Locate the cell with the specified text and output its (X, Y) center coordinate. 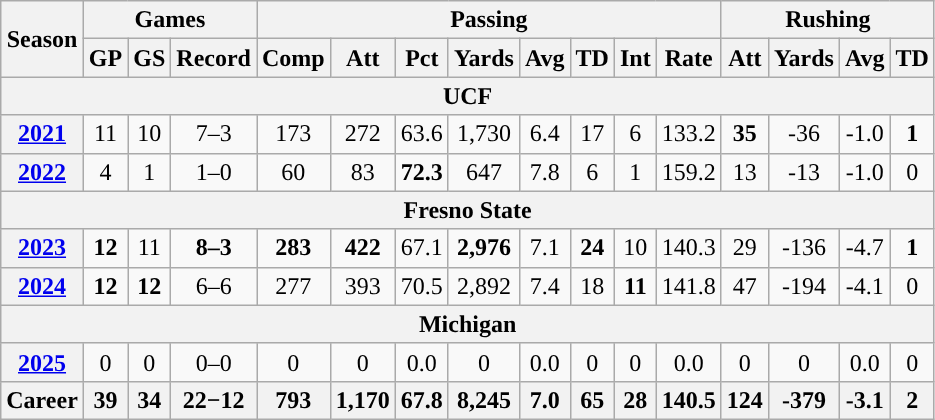
18 (592, 286)
Fresno State (468, 210)
133.2 (688, 134)
124 (744, 400)
47 (744, 286)
393 (362, 286)
Career (42, 400)
-194 (804, 286)
67.1 (422, 248)
2,892 (484, 286)
13 (744, 172)
83 (362, 172)
141.8 (688, 286)
-379 (804, 400)
39 (105, 400)
-136 (804, 248)
34 (150, 400)
7.4 (544, 286)
28 (635, 400)
65 (592, 400)
140.3 (688, 248)
4 (105, 172)
272 (362, 134)
-36 (804, 134)
Michigan (468, 324)
GP (105, 58)
173 (293, 134)
35 (744, 134)
-4.1 (864, 286)
793 (293, 400)
159.2 (688, 172)
Games (170, 20)
1,730 (484, 134)
17 (592, 134)
6.4 (544, 134)
647 (484, 172)
70.5 (422, 286)
Passing (488, 20)
22−12 (214, 400)
72.3 (422, 172)
2021 (42, 134)
Int (635, 58)
1–0 (214, 172)
7.0 (544, 400)
140.5 (688, 400)
GS (150, 58)
7.8 (544, 172)
2023 (42, 248)
29 (744, 248)
2,976 (484, 248)
422 (362, 248)
2022 (42, 172)
67.8 (422, 400)
Pct (422, 58)
7–3 (214, 134)
6–6 (214, 286)
Rate (688, 58)
1,170 (362, 400)
Season (42, 39)
283 (293, 248)
2025 (42, 362)
Comp (293, 58)
2 (912, 400)
7.1 (544, 248)
Record (214, 58)
8,245 (484, 400)
24 (592, 248)
2024 (42, 286)
8–3 (214, 248)
-13 (804, 172)
UCF (468, 96)
Rushing (828, 20)
60 (293, 172)
-4.7 (864, 248)
277 (293, 286)
0–0 (214, 362)
63.6 (422, 134)
-3.1 (864, 400)
